Determine the [X, Y] coordinate at the center of the cell enclosing the given text.  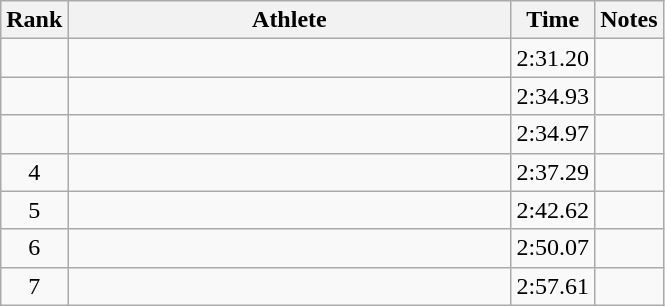
4 [34, 172]
2:57.61 [553, 286]
6 [34, 248]
2:34.97 [553, 134]
Notes [629, 20]
2:42.62 [553, 210]
2:37.29 [553, 172]
2:50.07 [553, 248]
Time [553, 20]
5 [34, 210]
Athlete [290, 20]
2:31.20 [553, 58]
7 [34, 286]
2:34.93 [553, 96]
Rank [34, 20]
